Detect which cell encompasses the target text, then output its [x, y] center coordinate. 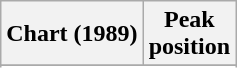
Chart (1989) [72, 34]
Peakposition [189, 34]
